Pinpoint the cell where the given text exists, returning its [x, y] midpoint coordinate. 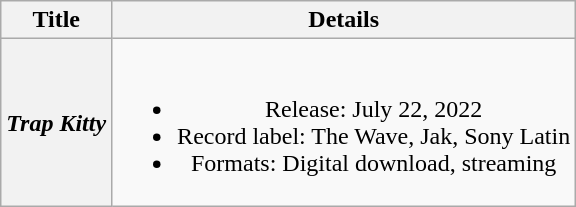
Trap Kitty [56, 122]
Details [344, 20]
Title [56, 20]
Release: July 22, 2022Record label: The Wave, Jak, Sony LatinFormats: Digital download, streaming [344, 122]
